Determine the [X, Y] coordinate at the center of the cell enclosing the given text.  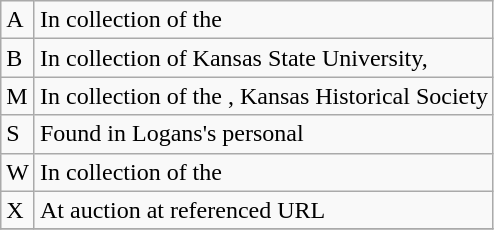
A [18, 20]
B [18, 58]
In collection of the , Kansas Historical Society [264, 96]
M [18, 96]
At auction at referenced URL [264, 210]
S [18, 134]
Found in Logans's personal [264, 134]
W [18, 172]
In collection of Kansas State University, [264, 58]
X [18, 210]
